Detect which cell encompasses the target text, then output its (x, y) center coordinate. 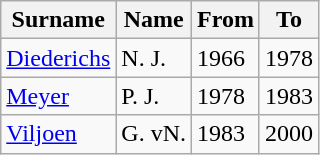
N. J. (154, 58)
G. vN. (154, 134)
P. J. (154, 96)
Surname (58, 20)
Meyer (58, 96)
To (288, 20)
2000 (288, 134)
1966 (226, 58)
Name (154, 20)
Diederichs (58, 58)
Viljoen (58, 134)
From (226, 20)
